From the cell containing the given text, extract its center point as [x, y] coordinate. 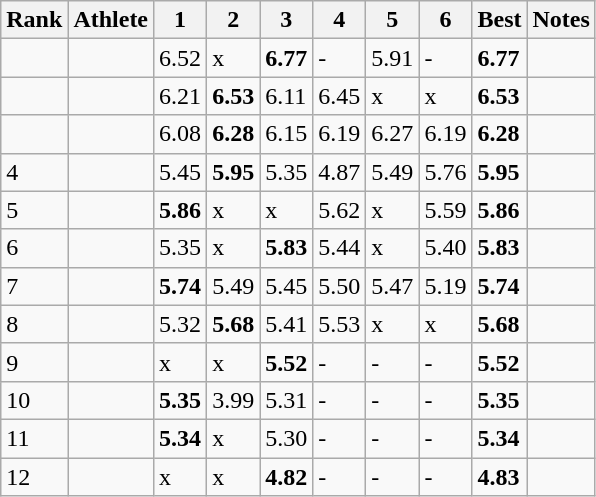
10 [34, 400]
6.27 [392, 134]
11 [34, 438]
6.21 [180, 96]
6.15 [286, 134]
3 [286, 20]
5.31 [286, 400]
2 [234, 20]
5.32 [180, 324]
5.30 [286, 438]
6.11 [286, 96]
6.08 [180, 134]
8 [34, 324]
5.91 [392, 58]
5.59 [446, 210]
4.83 [500, 477]
5.50 [340, 286]
5.44 [340, 248]
5.62 [340, 210]
5.40 [446, 248]
4.87 [340, 172]
5.53 [340, 324]
12 [34, 477]
4.82 [286, 477]
7 [34, 286]
Rank [34, 20]
9 [34, 362]
5.19 [446, 286]
Athlete [111, 20]
5.76 [446, 172]
6.45 [340, 96]
5.41 [286, 324]
5.47 [392, 286]
6.52 [180, 58]
1 [180, 20]
3.99 [234, 400]
Best [500, 20]
Notes [561, 20]
